Pinpoint the cell where the given text exists, returning its (X, Y) midpoint coordinate. 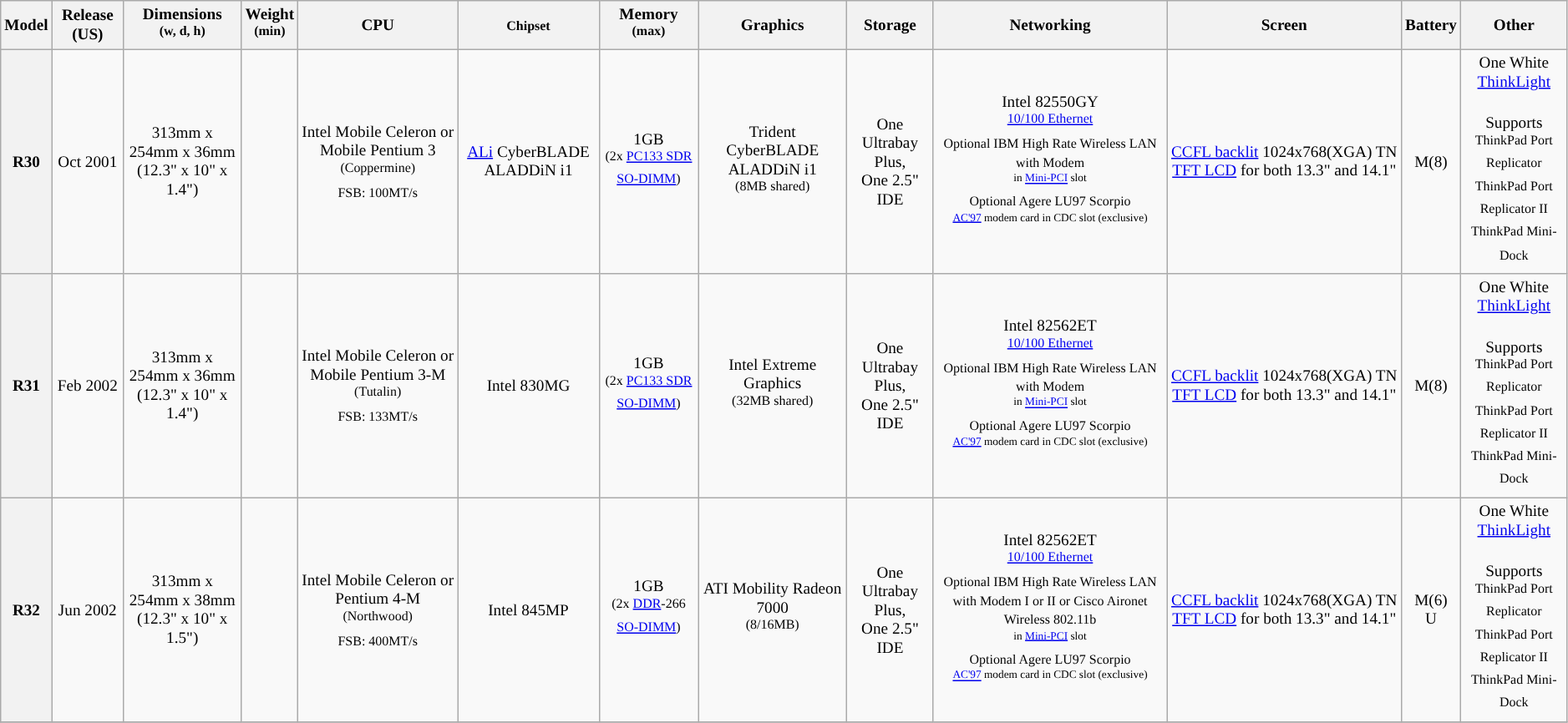
Memory (max) (648, 25)
Storage (891, 25)
R31 (27, 386)
Intel Mobile Celeron or Mobile Pentium 3-M (Tutalin) FSB: 133MT/s (378, 386)
R30 (27, 162)
Dimensions (w, d, h) (182, 25)
Oct 2001 (87, 162)
Intel Extreme Graphics (32MB shared) (773, 386)
Intel 845MP (529, 609)
R32 (27, 609)
Weight (min) (270, 25)
Intel Mobile Celeron or Mobile Pentium 3 (Coppermine) FSB: 100MT/s (378, 162)
Graphics (773, 25)
M(6) U (1432, 609)
Trident CyberBLADE ALADDiN i1 (8MB shared) (773, 162)
Model (27, 25)
Chipset (529, 25)
1GB (2x DDR-266 SO-DIMM) (648, 609)
Feb 2002 (87, 386)
Intel 830MG (529, 386)
ATI Mobility Radeon 7000 (8/16MB) (773, 609)
Intel Mobile Celeron or Pentium 4-M (Northwood) FSB: 400MT/s (378, 609)
Battery (1432, 25)
Release (US) (87, 25)
313mm x 254mm x 38mm (12.3" x 10" x 1.5") (182, 609)
Screen (1285, 25)
Networking (1050, 25)
Other (1514, 25)
Jun 2002 (87, 609)
ALi CyberBLADE ALADDiN i1 (529, 162)
CPU (378, 25)
